Extract the [x, y] coordinate from the center of the cell holding the provided text.  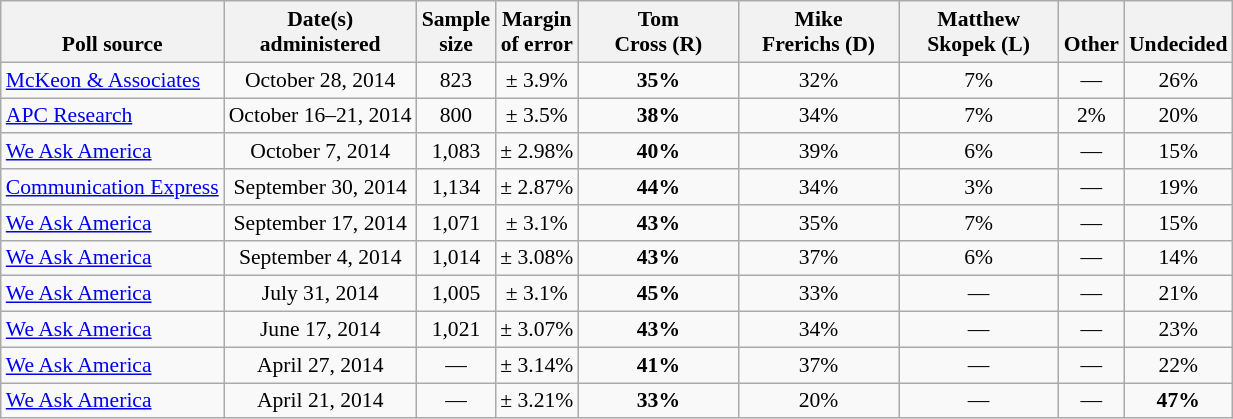
Other [1092, 32]
McKeon & Associates [112, 80]
September 4, 2014 [320, 258]
47% [1178, 401]
19% [1178, 187]
± 2.87% [536, 187]
September 30, 2014 [320, 187]
1,083 [456, 152]
June 17, 2014 [320, 330]
14% [1178, 258]
October 28, 2014 [320, 80]
± 3.21% [536, 401]
26% [1178, 80]
Marginof error [536, 32]
MikeFrerichs (D) [818, 32]
± 3.08% [536, 258]
± 3.07% [536, 330]
Samplesize [456, 32]
1,134 [456, 187]
38% [658, 116]
September 17, 2014 [320, 223]
TomCross (R) [658, 32]
40% [658, 152]
± 3.5% [536, 116]
± 3.9% [536, 80]
October 7, 2014 [320, 152]
July 31, 2014 [320, 294]
1,021 [456, 330]
1,005 [456, 294]
22% [1178, 365]
± 2.98% [536, 152]
April 21, 2014 [320, 401]
Poll source [112, 32]
APC Research [112, 116]
1,071 [456, 223]
39% [818, 152]
MatthewSkopek (L) [979, 32]
± 3.14% [536, 365]
823 [456, 80]
32% [818, 80]
45% [658, 294]
41% [658, 365]
Undecided [1178, 32]
23% [1178, 330]
3% [979, 187]
21% [1178, 294]
April 27, 2014 [320, 365]
October 16–21, 2014 [320, 116]
Communication Express [112, 187]
Date(s)administered [320, 32]
800 [456, 116]
2% [1092, 116]
1,014 [456, 258]
44% [658, 187]
